Find where the given text appears and provide that cell's center as (x, y) coordinate. 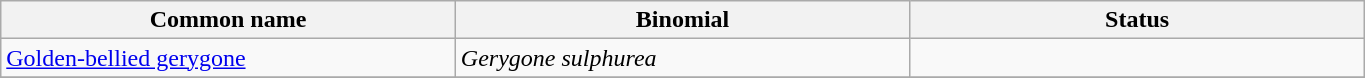
Common name (228, 20)
Status (1138, 20)
Gerygone sulphurea (682, 58)
Golden-bellied gerygone (228, 58)
Binomial (682, 20)
